Locate the cell with the specified text and output its [X, Y] center coordinate. 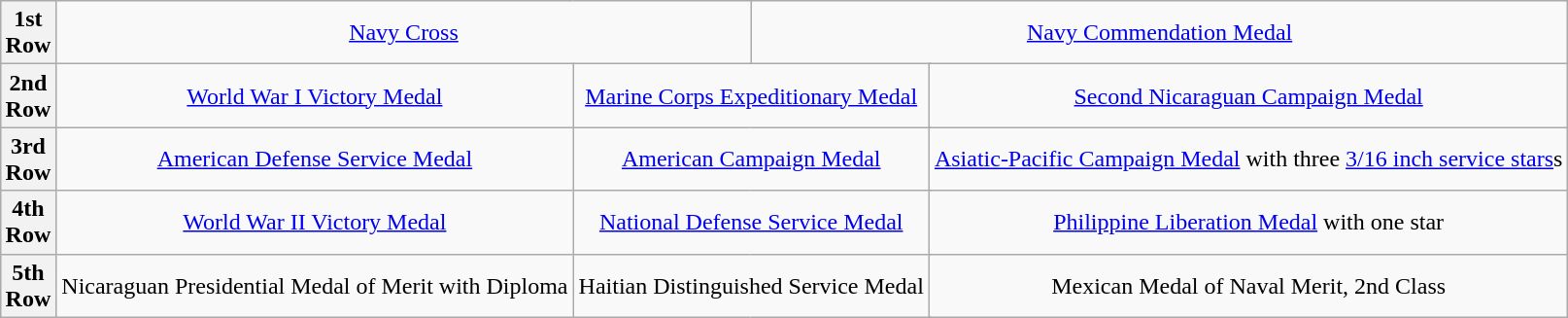
2ndRow [28, 95]
Navy Commendation Medal [1160, 33]
Mexican Medal of Naval Merit, 2nd Class [1248, 286]
Haitian Distinguished Service Medal [751, 286]
World War II Victory Medal [315, 222]
World War I Victory Medal [315, 95]
Second Nicaraguan Campaign Medal [1248, 95]
3rdRow [28, 159]
Navy Cross [404, 33]
Nicaraguan Presidential Medal of Merit with Diploma [315, 286]
Marine Corps Expeditionary Medal [751, 95]
1stRow [28, 33]
Philippine Liberation Medal with one star [1248, 222]
4thRow [28, 222]
American Campaign Medal [751, 159]
5thRow [28, 286]
American Defense Service Medal [315, 159]
National Defense Service Medal [751, 222]
Asiatic-Pacific Campaign Medal with three 3/16 inch service starss [1248, 159]
